Detect which cell encompasses the target text, then output its (x, y) center coordinate. 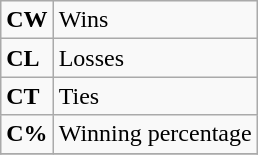
CW (27, 20)
CL (27, 58)
Losses (155, 58)
Wins (155, 20)
C% (27, 134)
Winning percentage (155, 134)
CT (27, 96)
Ties (155, 96)
